Scan for the cell matching the given text and deliver its [X, Y] coordinate at center. 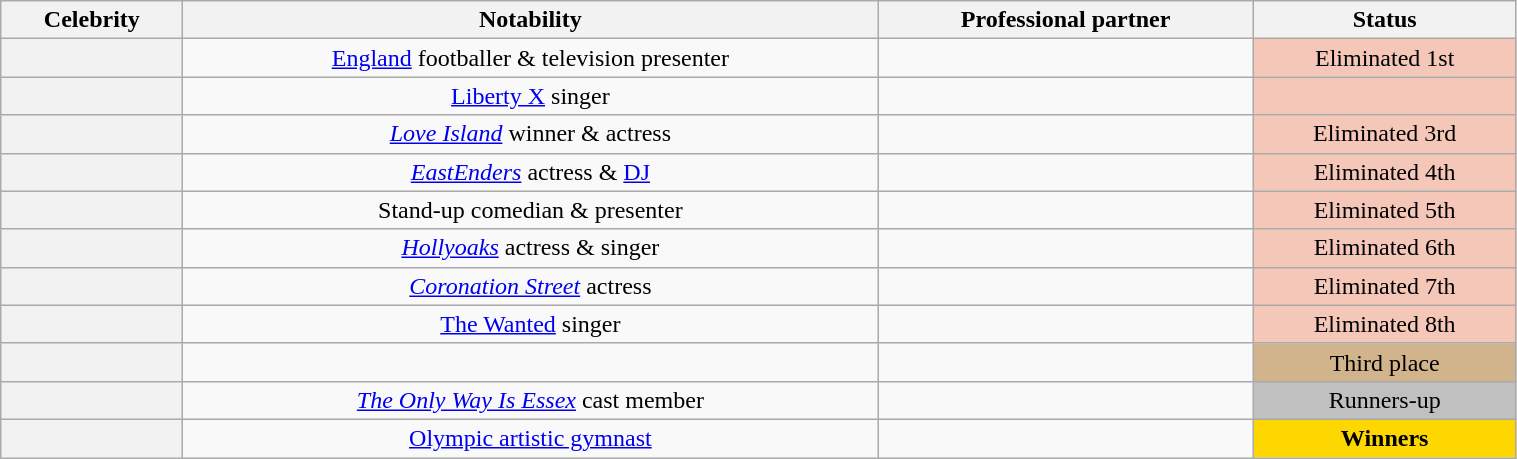
Eliminated 6th [1384, 248]
Winners [1384, 438]
Notability [530, 20]
EastEnders actress & DJ [530, 172]
Eliminated 7th [1384, 286]
The Wanted singer [530, 324]
England footballer & television presenter [530, 58]
Liberty X singer [530, 96]
Status [1384, 20]
Olympic artistic gymnast [530, 438]
Hollyoaks actress & singer [530, 248]
Eliminated 1st [1384, 58]
Eliminated 3rd [1384, 134]
Eliminated 5th [1384, 210]
Third place [1384, 362]
Stand-up comedian & presenter [530, 210]
The Only Way Is Essex cast member [530, 400]
Professional partner [1066, 20]
Love Island winner & actress [530, 134]
Eliminated 4th [1384, 172]
Eliminated 8th [1384, 324]
Runners-up [1384, 400]
Celebrity [92, 20]
Coronation Street actress [530, 286]
